Locate the cell with the specified text and output its (x, y) center coordinate. 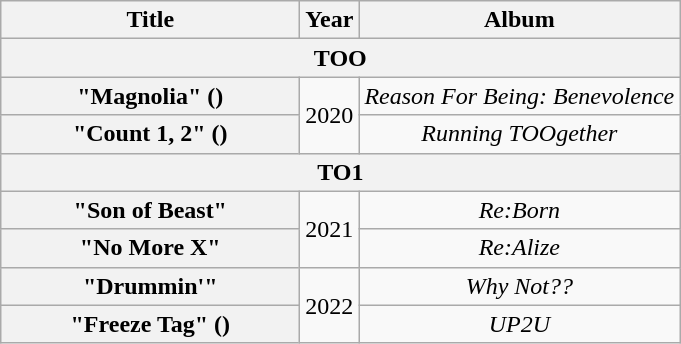
2020 (330, 115)
"No More X" (150, 248)
UP2U (520, 324)
"Drummin'" (150, 286)
Reason For Being: Benevolence (520, 96)
2021 (330, 229)
"Freeze Tag" () (150, 324)
TO1 (340, 172)
"Magnolia" () (150, 96)
2022 (330, 305)
Re:Alize (520, 248)
"Son of Beast" (150, 210)
Year (330, 20)
"Count 1, 2" () (150, 134)
TOO (340, 58)
Re:Born (520, 210)
Running TOOgether (520, 134)
Album (520, 20)
Why Not?? (520, 286)
Title (150, 20)
